Provide the (x, y) coordinate of the cell's center where the given text is located.  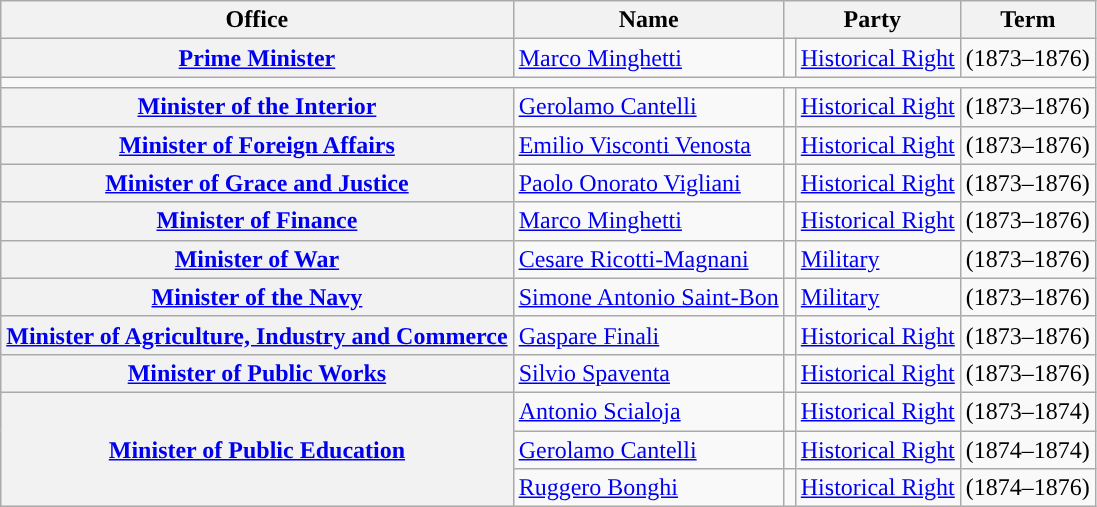
Ruggero Bonghi (648, 488)
Party (872, 20)
Office (257, 20)
(1874–1874) (1028, 449)
Name (648, 20)
Minister of Finance (257, 221)
Minister of Agriculture, Industry and Commerce (257, 335)
Minister of War (257, 259)
Silvio Spaventa (648, 373)
Simone Antonio Saint-Bon (648, 297)
Paolo Onorato Vigliani (648, 183)
Cesare Ricotti-Magnani (648, 259)
Minister of the Navy (257, 297)
Term (1028, 20)
Minister of the Interior (257, 107)
Minister of Public Works (257, 373)
Minister of Public Education (257, 449)
Prime Minister (257, 58)
Minister of Grace and Justice (257, 183)
(1874–1876) (1028, 488)
Minister of Foreign Affairs (257, 145)
Antonio Scialoja (648, 411)
(1873–1874) (1028, 411)
Emilio Visconti Venosta (648, 145)
Gaspare Finali (648, 335)
